From the cell containing the given text, extract its center point as [x, y] coordinate. 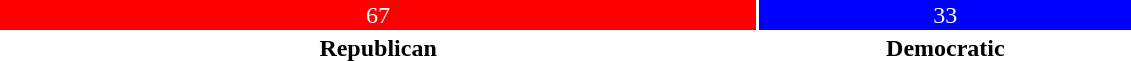
33 [945, 15]
67 [378, 15]
